Detect which cell encompasses the target text, then output its (x, y) center coordinate. 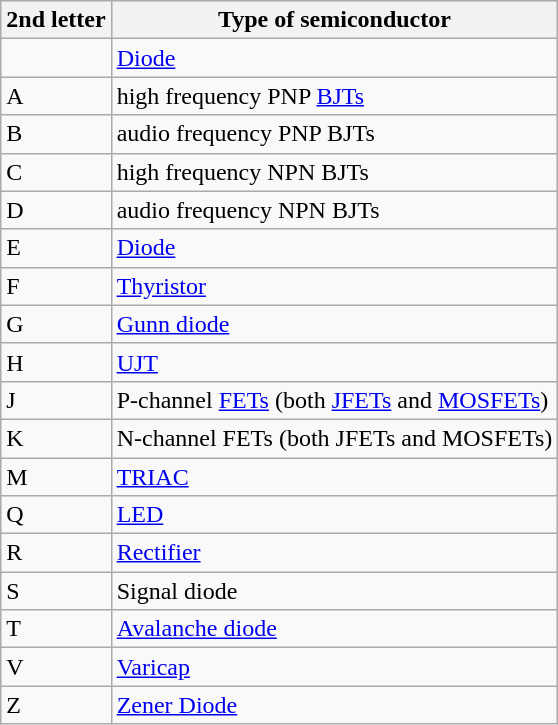
F (56, 286)
N-channel FETs (both JFETs and MOSFETs) (334, 438)
S (56, 591)
K (56, 438)
Varicap (334, 667)
high frequency NPN BJTs (334, 172)
T (56, 629)
audio frequency PNP BJTs (334, 134)
B (56, 134)
R (56, 553)
Z (56, 705)
high frequency PNP BJTs (334, 96)
TRIAC (334, 477)
H (56, 362)
audio frequency NPN BJTs (334, 210)
2nd letter (56, 20)
J (56, 400)
D (56, 210)
M (56, 477)
Thyristor (334, 286)
Zener Diode (334, 705)
V (56, 667)
Rectifier (334, 553)
C (56, 172)
UJT (334, 362)
A (56, 96)
Signal diode (334, 591)
LED (334, 515)
P-channel FETs (both JFETs and MOSFETs) (334, 400)
Type of semiconductor (334, 20)
E (56, 248)
Avalanche diode (334, 629)
Q (56, 515)
Gunn diode (334, 324)
G (56, 324)
